Return the [x, y] coordinate for the center point of the cell that contains the specified text.  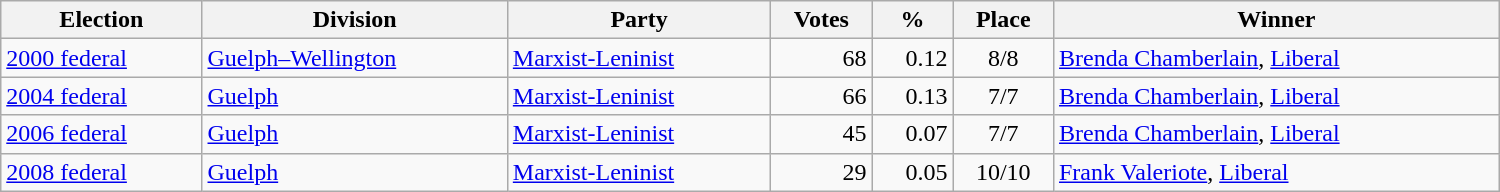
2008 federal [102, 172]
0.12 [912, 58]
Winner [1276, 20]
10/10 [1003, 172]
68 [822, 58]
2004 federal [102, 96]
% [912, 20]
8/8 [1003, 58]
0.13 [912, 96]
Frank Valeriote, Liberal [1276, 172]
Votes [822, 20]
2006 federal [102, 134]
Election [102, 20]
Guelph–Wellington [354, 58]
Place [1003, 20]
45 [822, 134]
66 [822, 96]
2000 federal [102, 58]
0.05 [912, 172]
Division [354, 20]
0.07 [912, 134]
Party [638, 20]
29 [822, 172]
